Locate the cell with the specified text and output its (X, Y) center coordinate. 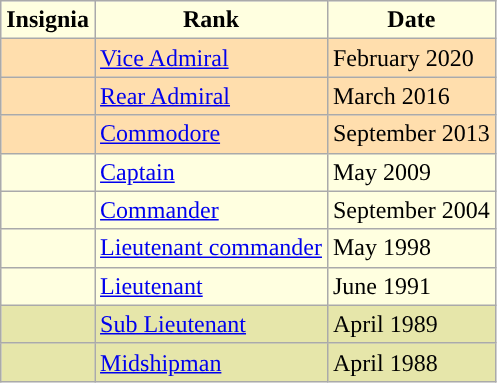
May 2009 (411, 172)
Lieutenant (212, 286)
Rear Admiral (212, 96)
Midshipman (212, 362)
March 2016 (411, 96)
Vice Admiral (212, 58)
Insignia (48, 20)
Commodore (212, 134)
Lieutenant commander (212, 248)
April 1989 (411, 324)
April 1988 (411, 362)
Sub Lieutenant (212, 324)
Date (411, 20)
February 2020 (411, 58)
Rank (212, 20)
May 1998 (411, 248)
Captain (212, 172)
September 2013 (411, 134)
June 1991 (411, 286)
September 2004 (411, 210)
Commander (212, 210)
